Scan for the cell matching the given text and deliver its (X, Y) coordinate at center. 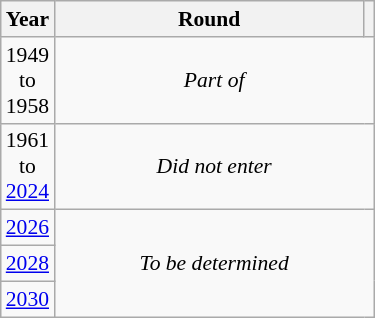
2028 (28, 264)
Round (209, 19)
1961to2024 (28, 166)
Did not enter (214, 166)
1949to1958 (28, 80)
2030 (28, 299)
To be determined (214, 264)
Part of (214, 80)
Year (28, 19)
2026 (28, 228)
